Return the [X, Y] coordinate for the center point of the cell that contains the specified text.  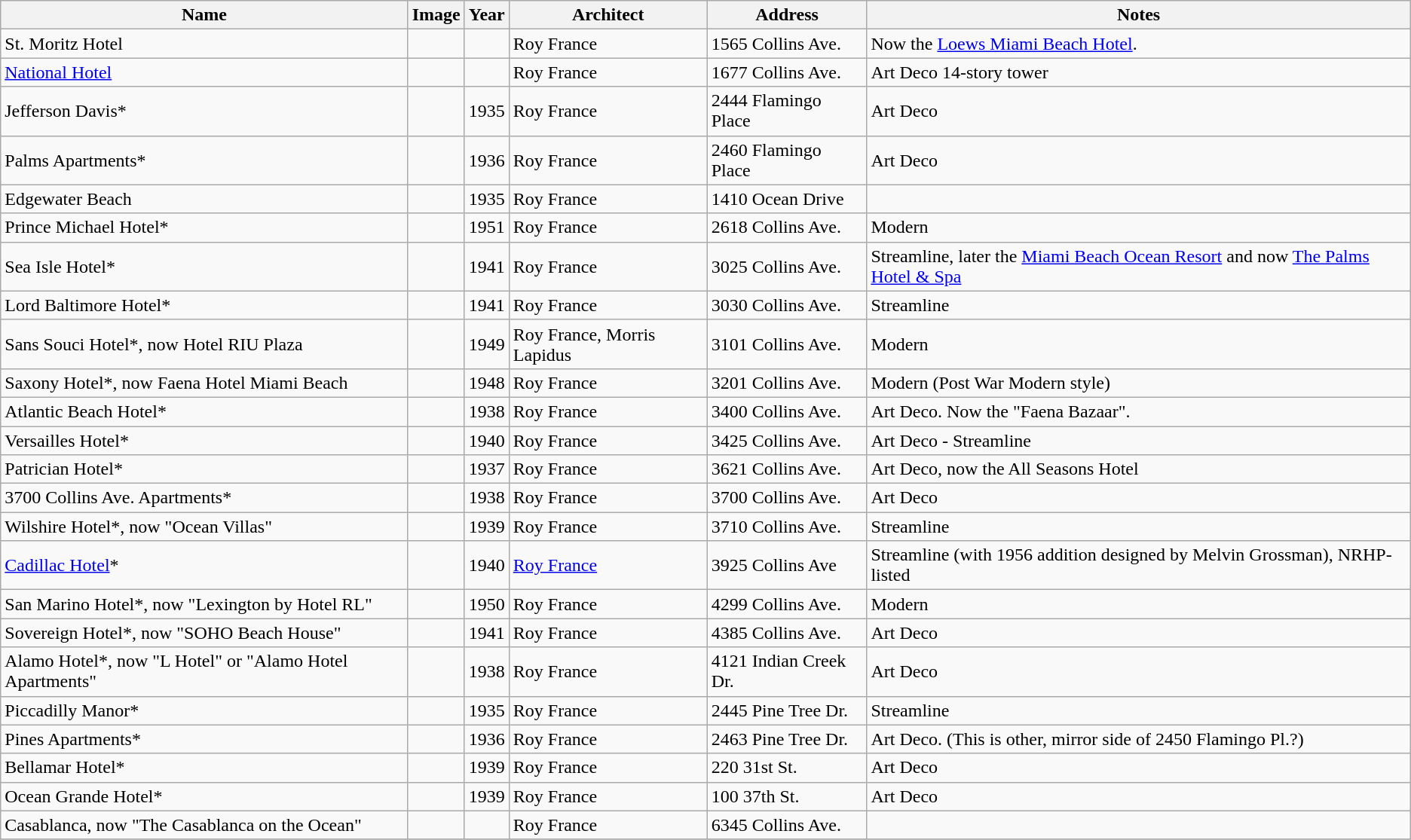
3030 Collins Ave. [787, 305]
3425 Collins Ave. [787, 441]
Edgewater Beach [204, 199]
Sovereign Hotel*, now "SOHO Beach House" [204, 633]
3621 Collins Ave. [787, 469]
Lord Baltimore Hotel* [204, 305]
Art Deco. Now the "Faena Bazaar". [1138, 411]
1677 Collins Ave. [787, 72]
Piccadilly Manor* [204, 710]
3201 Collins Ave. [787, 383]
Address [787, 15]
Versailles Hotel* [204, 441]
Modern (Post War Modern style) [1138, 383]
Architect [608, 15]
Saxony Hotel*, now Faena Hotel Miami Beach [204, 383]
Notes [1138, 15]
Wilshire Hotel*, now "Ocean Villas" [204, 527]
2444 Flamingo Place [787, 111]
Streamline, later the Miami Beach Ocean Resort and now The Palms Hotel & Spa [1138, 267]
Atlantic Beach Hotel* [204, 411]
2460 Flamingo Place [787, 160]
4299 Collins Ave. [787, 604]
3710 Collins Ave. [787, 527]
Sans Souci Hotel*, now Hotel RIU Plaza [204, 344]
Roy France, Morris Lapidus [608, 344]
2618 Collins Ave. [787, 228]
1949 [487, 344]
Name [204, 15]
Year [487, 15]
3101 Collins Ave. [787, 344]
Ocean Grande Hotel* [204, 796]
6345 Collins Ave. [787, 825]
Casablanca, now "The Casablanca on the Ocean" [204, 825]
1565 Collins Ave. [787, 44]
St. Moritz Hotel [204, 44]
Art Deco 14-story tower [1138, 72]
Cadillac Hotel* [204, 565]
National Hotel [204, 72]
Now the Loews Miami Beach Hotel. [1138, 44]
2463 Pine Tree Dr. [787, 739]
1950 [487, 604]
1410 Ocean Drive [787, 199]
Palms Apartments* [204, 160]
Image [436, 15]
2445 Pine Tree Dr. [787, 710]
3025 Collins Ave. [787, 267]
San Marino Hotel*, now "Lexington by Hotel RL" [204, 604]
Art Deco. (This is other, mirror side of 2450 Flamingo Pl.?) [1138, 739]
220 31st St. [787, 768]
Jefferson Davis* [204, 111]
3400 Collins Ave. [787, 411]
3700 Collins Ave. Apartments* [204, 498]
3700 Collins Ave. [787, 498]
Streamline (with 1956 addition designed by Melvin Grossman), NRHP-listed [1138, 565]
Prince Michael Hotel* [204, 228]
1951 [487, 228]
Patrician Hotel* [204, 469]
4385 Collins Ave. [787, 633]
Bellamar Hotel* [204, 768]
4121 Indian Creek Dr. [787, 672]
1948 [487, 383]
Pines Apartments* [204, 739]
1937 [487, 469]
Art Deco - Streamline [1138, 441]
Sea Isle Hotel* [204, 267]
Alamo Hotel*, now "L Hotel" or "Alamo Hotel Apartments" [204, 672]
3925 Collins Ave [787, 565]
100 37th St. [787, 796]
Art Deco, now the All Seasons Hotel [1138, 469]
